Return [X, Y] of the center of cell containing provided text 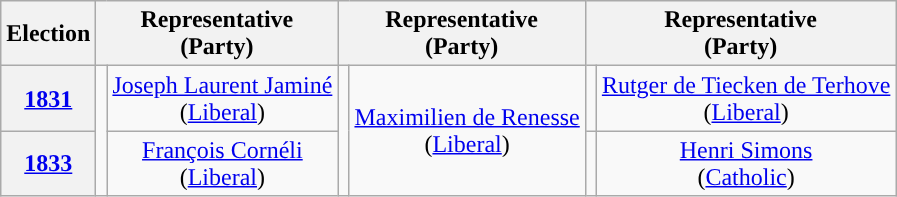
Maximilien de Renesse(Liberal) [467, 131]
Joseph Laurent Jaminé(Liberal) [222, 98]
1831 [48, 98]
François Cornéli(Liberal) [222, 164]
Rutger de Tiecken de Terhove(Liberal) [746, 98]
1833 [48, 164]
Election [48, 34]
Henri Simons(Catholic) [746, 164]
